Search for the cell housing the specified text and yield its [x, y] center coordinate. 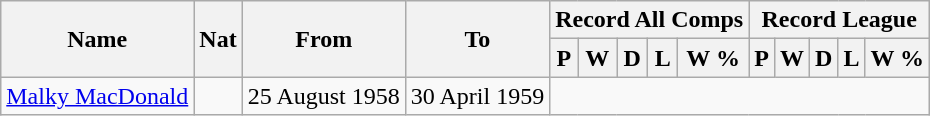
Record All Comps [650, 20]
Malky MacDonald [98, 96]
Record League [840, 20]
25 August 1958 [324, 96]
Name [98, 39]
To [477, 39]
From [324, 39]
Nat [218, 39]
30 April 1959 [477, 96]
